Scan for the cell matching the given text and deliver its (X, Y) coordinate at center. 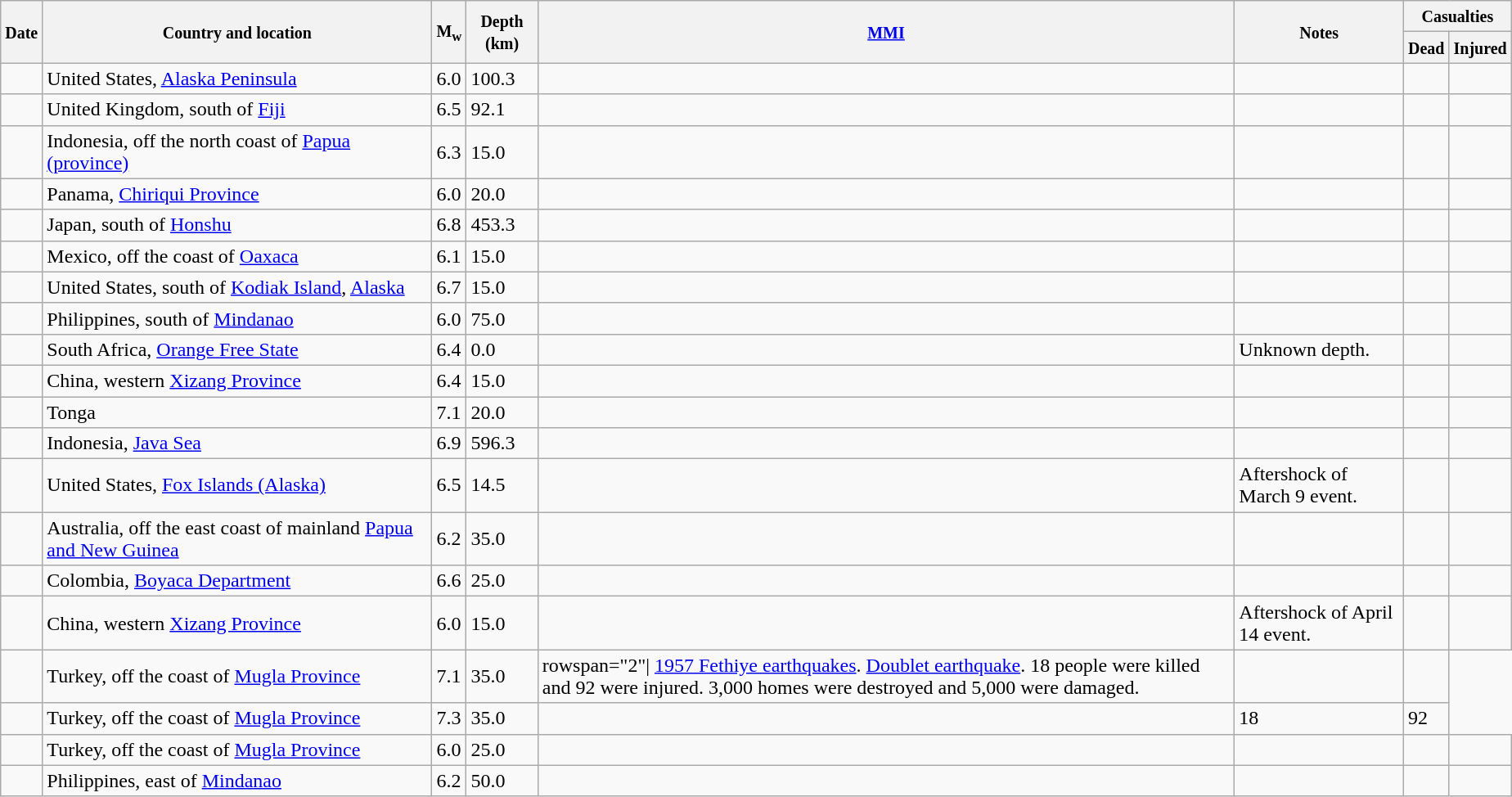
75.0 (502, 318)
United States, Alaska Peninsula (237, 79)
Philippines, south of Mindanao (237, 318)
Colombia, Boyaca Department (237, 581)
Country and location (237, 32)
92.1 (502, 110)
6.9 (449, 444)
Japan, south of Honshu (237, 225)
Dead (1426, 47)
50.0 (502, 781)
14.5 (502, 486)
Injured (1480, 47)
United States, Fox Islands (Alaska) (237, 486)
Australia, off the east coast of mainland Papua and New Guinea (237, 538)
Aftershock of April 14 event. (1319, 624)
6.7 (449, 287)
92 (1426, 718)
Philippines, east of Mindanao (237, 781)
596.3 (502, 444)
Tonga (237, 412)
Date (21, 32)
Depth (km) (502, 32)
0.0 (502, 349)
Notes (1319, 32)
Panama, Chiriqui Province (237, 194)
18 (1319, 718)
6.1 (449, 256)
6.3 (449, 152)
Indonesia, Java Sea (237, 444)
Aftershock of March 9 event. (1319, 486)
6.8 (449, 225)
United States, south of Kodiak Island, Alaska (237, 287)
100.3 (502, 79)
Mexico, off the coast of Oaxaca (237, 256)
7.3 (449, 718)
United Kingdom, south of Fiji (237, 110)
453.3 (502, 225)
South Africa, Orange Free State (237, 349)
Indonesia, off the north coast of Papua (province) (237, 152)
Casualties (1457, 16)
MMI (886, 32)
Unknown depth. (1319, 349)
Mw (449, 32)
6.6 (449, 581)
